Extract the [x, y] coordinate from the center of the cell holding the provided text.  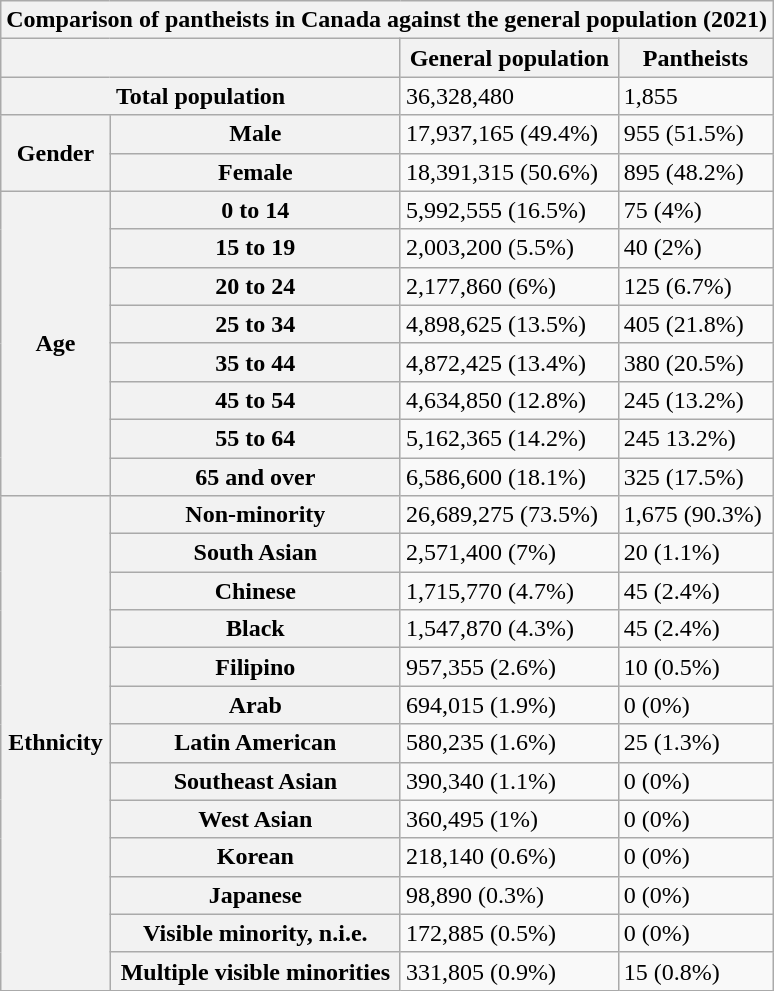
1,855 [695, 96]
325 (17.5%) [695, 477]
2,003,200 (5.5%) [509, 248]
Total population [201, 96]
360,495 (1%) [509, 819]
36,328,480 [509, 96]
895 (48.2%) [695, 172]
17,937,165 (49.4%) [509, 134]
Latin American [255, 743]
1,547,870 (4.3%) [509, 629]
5,162,365 (14.2%) [509, 438]
2,571,400 (7%) [509, 553]
245 13.2%) [695, 438]
331,805 (0.9%) [509, 971]
Comparison of pantheists in Canada against the general population (2021) [387, 20]
20 (1.1%) [695, 553]
5,992,555 (16.5%) [509, 210]
Pantheists [695, 58]
6,586,600 (18.1%) [509, 477]
4,634,850 (12.8%) [509, 400]
40 (2%) [695, 248]
25 (1.3%) [695, 743]
1,675 (90.3%) [695, 515]
Multiple visible minorities [255, 971]
380 (20.5%) [695, 362]
20 to 24 [255, 286]
2,177,860 (6%) [509, 286]
Arab [255, 705]
Korean [255, 857]
1,715,770 (4.7%) [509, 591]
580,235 (1.6%) [509, 743]
0 to 14 [255, 210]
55 to 64 [255, 438]
694,015 (1.9%) [509, 705]
Female [255, 172]
Age [56, 343]
218,140 (0.6%) [509, 857]
26,689,275 (73.5%) [509, 515]
75 (4%) [695, 210]
South Asian [255, 553]
Non-minority [255, 515]
15 (0.8%) [695, 971]
4,872,425 (13.4%) [509, 362]
245 (13.2%) [695, 400]
4,898,625 (13.5%) [509, 324]
Southeast Asian [255, 781]
405 (21.8%) [695, 324]
Japanese [255, 895]
957,355 (2.6%) [509, 667]
98,890 (0.3%) [509, 895]
Male [255, 134]
125 (6.7%) [695, 286]
Chinese [255, 591]
Filipino [255, 667]
390,340 (1.1%) [509, 781]
955 (51.5%) [695, 134]
18,391,315 (50.6%) [509, 172]
Ethnicity [56, 744]
General population [509, 58]
25 to 34 [255, 324]
10 (0.5%) [695, 667]
65 and over [255, 477]
Visible minority, n.i.e. [255, 933]
45 to 54 [255, 400]
15 to 19 [255, 248]
Black [255, 629]
Gender [56, 153]
172,885 (0.5%) [509, 933]
West Asian [255, 819]
35 to 44 [255, 362]
